Provide the [X, Y] coordinate of the cell's center where the given text is located.  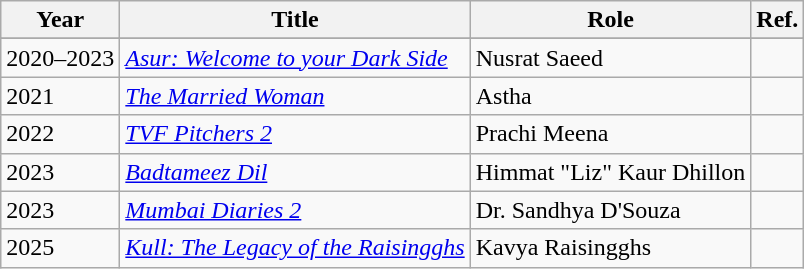
Asur: Welcome to your Dark Side [295, 58]
2020–2023 [60, 58]
Year [60, 20]
Kavya Raisingghs [610, 248]
2021 [60, 96]
Badtameez Dil [295, 172]
The Married Woman [295, 96]
Dr. Sandhya D'Souza [610, 210]
Astha [610, 96]
Role [610, 20]
Title [295, 20]
2025 [60, 248]
Kull: The Legacy of the Raisingghs [295, 248]
Himmat "Liz" Kaur Dhillon [610, 172]
2022 [60, 134]
Nusrat Saeed [610, 58]
TVF Pitchers 2 [295, 134]
Mumbai Diaries 2 [295, 210]
Prachi Meena [610, 134]
Ref. [778, 20]
